Capture the cell that displays the provided text and extract its [X, Y] central coordinate. 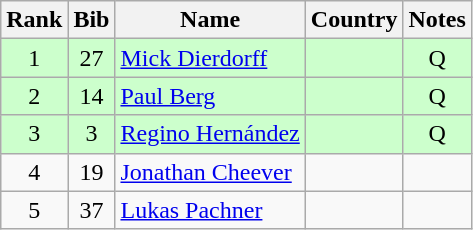
2 [34, 96]
5 [34, 210]
37 [92, 210]
Name [210, 20]
14 [92, 96]
Country [354, 20]
4 [34, 172]
Paul Berg [210, 96]
Rank [34, 20]
27 [92, 58]
Jonathan Cheever [210, 172]
Regino Hernández [210, 134]
Mick Dierdorff [210, 58]
Bib [92, 20]
19 [92, 172]
Notes [437, 20]
1 [34, 58]
Lukas Pachner [210, 210]
